Return (x, y) of the center of cell containing provided text 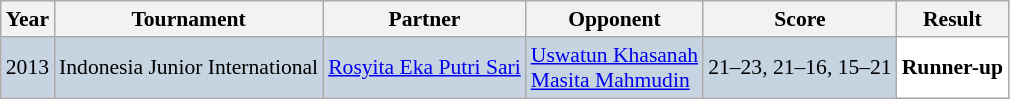
Runner-up (952, 68)
Tournament (188, 19)
Uswatun Khasanah Masita Mahmudin (614, 68)
Year (28, 19)
Indonesia Junior International (188, 68)
Score (800, 19)
Rosyita Eka Putri Sari (424, 68)
2013 (28, 68)
Result (952, 19)
Partner (424, 19)
21–23, 21–16, 15–21 (800, 68)
Opponent (614, 19)
